Determine the [x, y] coordinate at the center of the cell enclosing the given text.  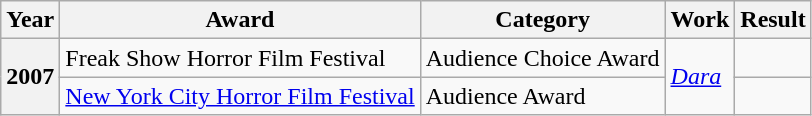
Category [542, 20]
Freak Show Horror Film Festival [240, 58]
New York City Horror Film Festival [240, 96]
2007 [30, 77]
Result [773, 20]
Award [240, 20]
Audience Award [542, 96]
Audience Choice Award [542, 58]
Year [30, 20]
Dara [700, 77]
Work [700, 20]
